Extract the (x, y) coordinate from the center of the cell holding the provided text.  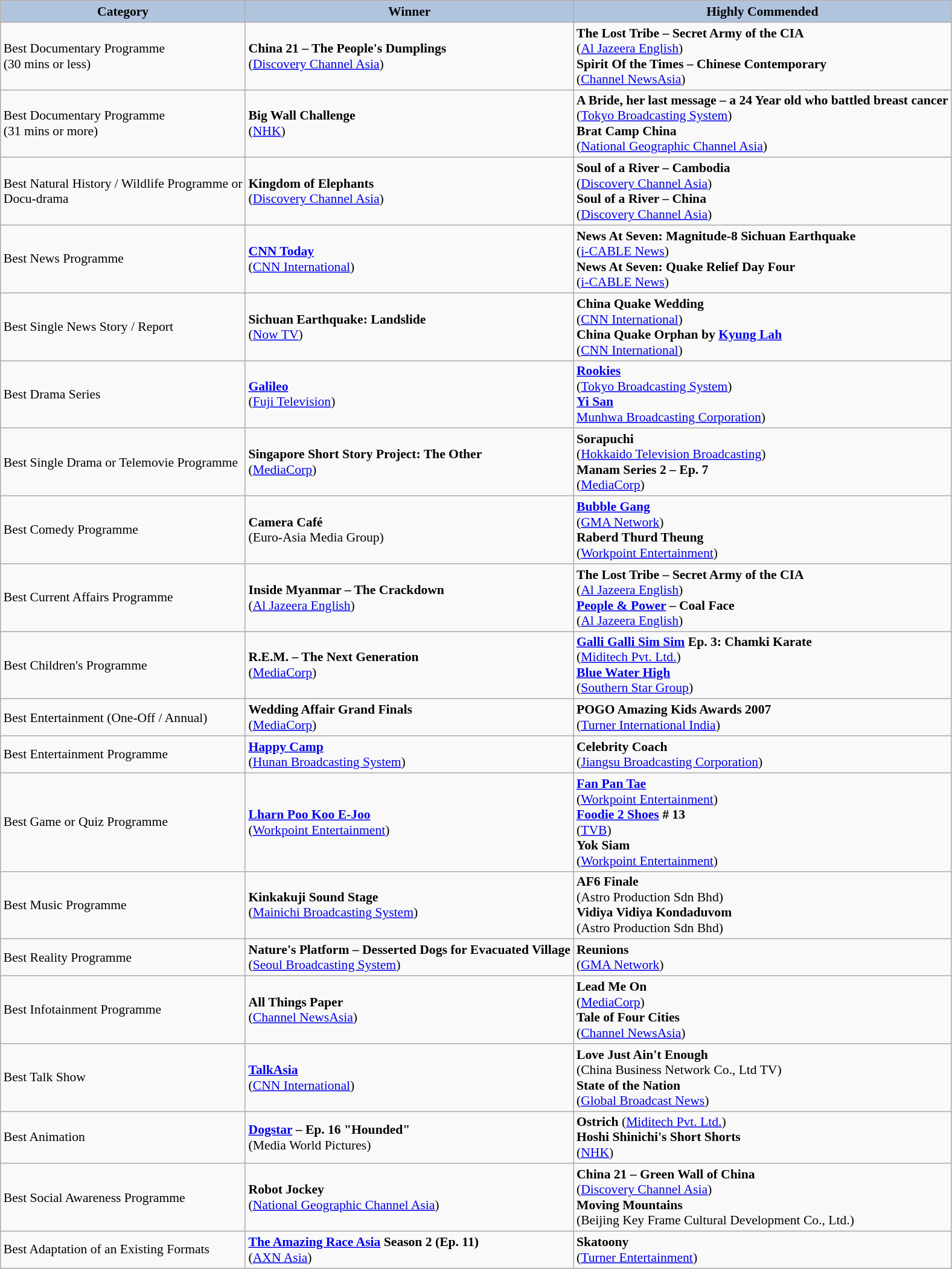
Singapore Short Story Project: The Other(MediaCorp) (409, 462)
Reunions(GMA Network) (762, 957)
The Lost Tribe – Secret Army of the CIA(Al Jazeera English) Spirit Of the Times – Chinese Contemporary(Channel NewsAsia) (762, 56)
Best Animation (123, 1137)
Rookies(Tokyo Broadcasting System) Yi SanMunhwa Broadcasting Corporation) (762, 394)
Sichuan Earthquake: Landslide(Now TV) (409, 327)
Galli Galli Sim Sim Ep. 3: Chamki Karate(Miditech Pvt. Ltd.) Blue Water High(Southern Star Group) (762, 665)
Happy Camp(Hunan Broadcasting System) (409, 755)
CNN Today(CNN International) (409, 259)
News At Seven: Magnitude-8 Sichuan Earthquake(i-CABLE News) News At Seven: Quake Relief Day Four(i-CABLE News) (762, 259)
Best Single News Story / Report (123, 327)
Sorapuchi(Hokkaido Television Broadcasting) Manam Series 2 – Ep. 7(MediaCorp) (762, 462)
Category (123, 11)
All Things Paper(Channel NewsAsia) (409, 1010)
POGO Amazing Kids Awards 2007(Turner International India) (762, 717)
Best Natural History / Wildlife Programme orDocu-drama (123, 191)
Fan Pan Tae(Workpoint Entertainment) Foodie 2 Shoes # 13(TVB) Yok Siam(Workpoint Entertainment) (762, 822)
The Amazing Race Asia Season 2 (Ep. 11)(AXN Asia) (409, 1250)
Best Entertainment Programme (123, 755)
Nature's Platform – Desserted Dogs for Evacuated Village(Seoul Broadcasting System) (409, 957)
Camera Café(Euro-Asia Media Group) (409, 530)
Galileo(Fuji Television) (409, 394)
Best Game or Quiz Programme (123, 822)
R.E.M. – The Next Generation(MediaCorp) (409, 665)
Kinkakuji Sound Stage(Mainichi Broadcasting System) (409, 905)
Best Entertainment (One-Off / Annual) (123, 717)
Ostrich (Miditech Pvt. Ltd.) Hoshi Shinichi's Short Shorts(NHK) (762, 1137)
Dogstar – Ep. 16 "Hounded"(Media World Pictures) (409, 1137)
Best Drama Series (123, 394)
Bubble Gang(GMA Network) Raberd Thurd Theung(Workpoint Entertainment) (762, 530)
Inside Myanmar – The Crackdown(Al Jazeera English) (409, 598)
TalkAsia(CNN International) (409, 1078)
Highly Commended (762, 11)
Best Talk Show (123, 1078)
A Bride, her last message – a 24 Year old who battled breast cancer(Tokyo Broadcasting System) Brat Camp China(National Geographic Channel Asia) (762, 124)
China Quake Wedding(CNN International) China Quake Orphan by Kyung Lah(CNN International) (762, 327)
The Lost Tribe – Secret Army of the CIA(Al Jazeera English) People & Power – Coal Face(Al Jazeera English) (762, 598)
Love Just Ain't Enough(China Business Network Co., Ltd TV) State of the Nation(Global Broadcast News) (762, 1078)
Celebrity Coach(Jiangsu Broadcasting Corporation) (762, 755)
AF6 Finale(Astro Production Sdn Bhd) Vidiya Vidiya Kondaduvom(Astro Production Sdn Bhd) (762, 905)
Wedding Affair Grand Finals(MediaCorp) (409, 717)
Best Single Drama or Telemovie Programme (123, 462)
Lead Me On(MediaCorp) Tale of Four Cities(Channel NewsAsia) (762, 1010)
Best Current Affairs Programme (123, 598)
Best Documentary Programme(30 mins or less) (123, 56)
Winner (409, 11)
Best Social Awareness Programme (123, 1198)
Soul of a River – Cambodia(Discovery Channel Asia) Soul of a River – China(Discovery Channel Asia) (762, 191)
Best Children's Programme (123, 665)
Kingdom of Elephants(Discovery Channel Asia) (409, 191)
Best Adaptation of an Existing Formats (123, 1250)
Lharn Poo Koo E-Joo(Workpoint Entertainment) (409, 822)
Best Infotainment Programme (123, 1010)
Robot Jockey(National Geographic Channel Asia) (409, 1198)
China 21 – Green Wall of China(Discovery Channel Asia) Moving Mountains(Beijing Key Frame Cultural Development Co., Ltd.) (762, 1198)
Best Documentary Programme(31 mins or more) (123, 124)
Best Music Programme (123, 905)
Skatoony(Turner Entertainment) (762, 1250)
Big Wall Challenge(NHK) (409, 124)
Best News Programme (123, 259)
China 21 – The People's Dumplings(Discovery Channel Asia) (409, 56)
Best Reality Programme (123, 957)
Best Comedy Programme (123, 530)
